Return the (X, Y) coordinate for the center point of the cell that contains the specified text.  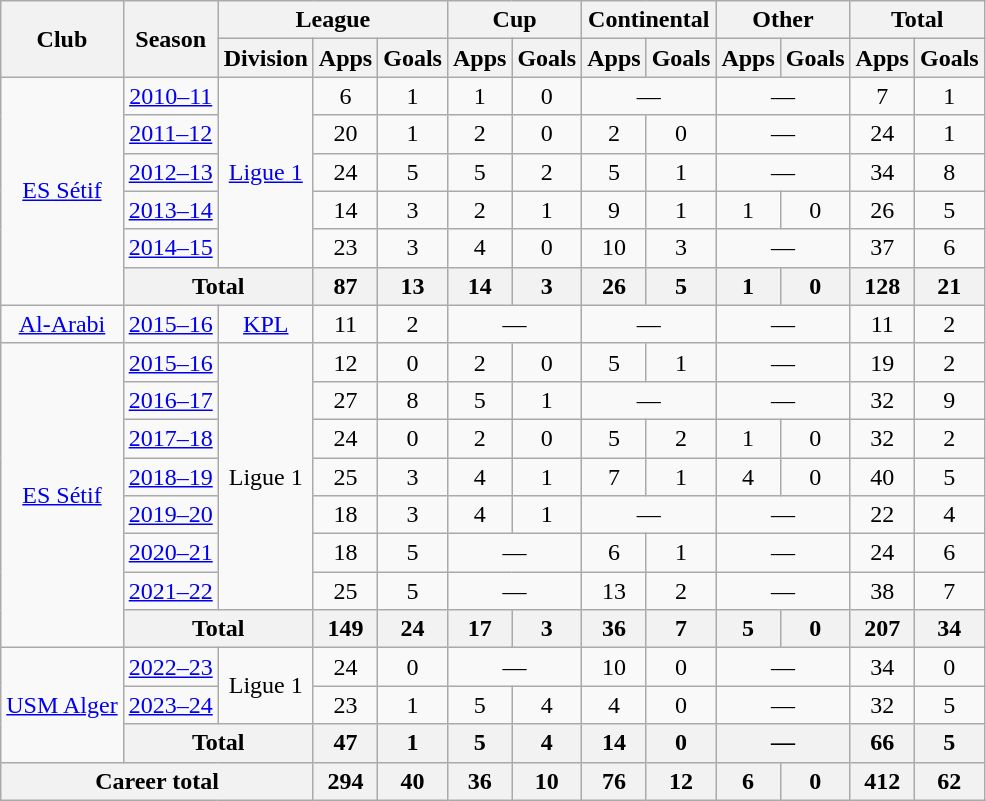
76 (614, 781)
87 (345, 286)
2020–21 (170, 553)
22 (882, 515)
2016–17 (170, 400)
2013–14 (170, 210)
207 (882, 629)
Cup (514, 20)
League (332, 20)
20 (345, 134)
2021–22 (170, 591)
Continental (649, 20)
KPL (266, 324)
2010–11 (170, 96)
Al-Arabi (62, 324)
37 (882, 248)
2018–19 (170, 477)
Career total (158, 781)
2011–12 (170, 134)
27 (345, 400)
2014–15 (170, 248)
149 (345, 629)
294 (345, 781)
62 (949, 781)
47 (345, 743)
2012–13 (170, 172)
66 (882, 743)
128 (882, 286)
2019–20 (170, 515)
Club (62, 39)
2023–24 (170, 705)
21 (949, 286)
2017–18 (170, 438)
19 (882, 362)
Season (170, 39)
USM Alger (62, 705)
2022–23 (170, 667)
Division (266, 58)
38 (882, 591)
412 (882, 781)
Other (783, 20)
17 (479, 629)
